Locate the cell with the specified text and output its (X, Y) center coordinate. 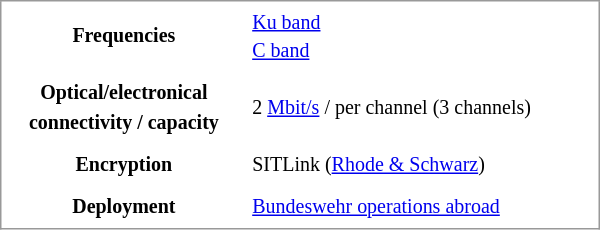
2 Mbit/s / per channel (3 channels) (422, 109)
Encryption (124, 166)
SITLink (Rhode & Schwarz) (422, 166)
Ku bandC band (422, 37)
Deployment (124, 208)
Bundeswehr operations abroad (422, 208)
Optical/electronicalconnectivity / capacity (124, 109)
Frequencies (124, 37)
